From the cell containing the given text, extract its center point as (X, Y) coordinate. 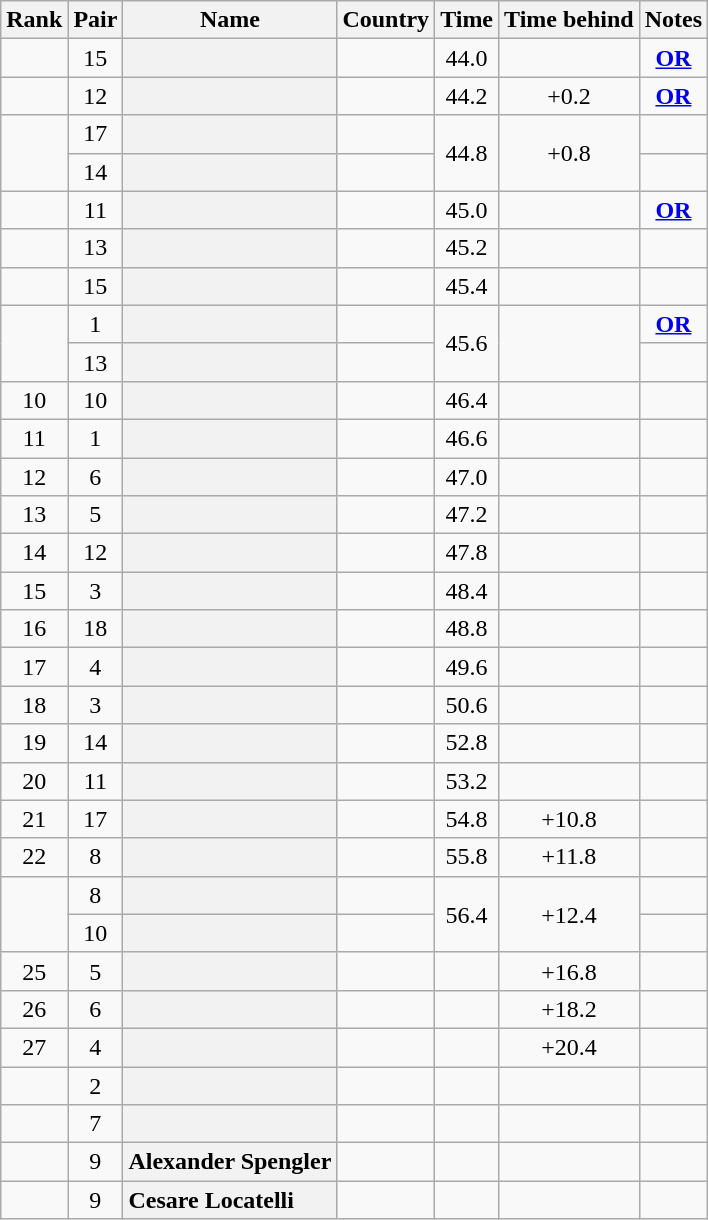
52.8 (467, 743)
45.2 (467, 248)
47.0 (467, 477)
44.2 (467, 96)
Pair (96, 20)
26 (34, 1009)
20 (34, 781)
+0.8 (570, 153)
+10.8 (570, 819)
47.8 (467, 553)
44.8 (467, 153)
46.4 (467, 400)
Time (467, 20)
53.2 (467, 781)
2 (96, 1085)
Time behind (570, 20)
45.0 (467, 210)
Rank (34, 20)
55.8 (467, 857)
44.0 (467, 58)
48.4 (467, 591)
49.6 (467, 667)
Name (230, 20)
25 (34, 971)
22 (34, 857)
48.8 (467, 629)
Notes (673, 20)
56.4 (467, 914)
47.2 (467, 515)
54.8 (467, 819)
27 (34, 1047)
7 (96, 1124)
+11.8 (570, 857)
45.6 (467, 343)
21 (34, 819)
45.4 (467, 286)
50.6 (467, 705)
Alexander Spengler (230, 1162)
Country (386, 20)
+0.2 (570, 96)
+12.4 (570, 914)
+16.8 (570, 971)
16 (34, 629)
+18.2 (570, 1009)
+20.4 (570, 1047)
19 (34, 743)
Cesare Locatelli (230, 1200)
46.6 (467, 438)
